Pinpoint the cell where the given text exists, returning its (X, Y) midpoint coordinate. 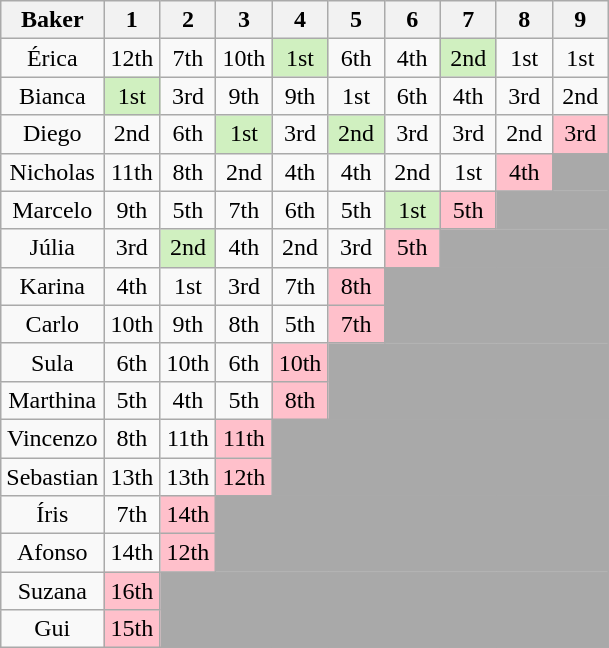
Gui (52, 629)
6 (412, 20)
1 (132, 20)
8 (524, 20)
Sula (52, 362)
4 (300, 20)
5 (356, 20)
Carlo (52, 324)
Marthina (52, 400)
Vincenzo (52, 438)
Érica (52, 58)
Júlia (52, 248)
Íris (52, 515)
Karina (52, 286)
7 (468, 20)
Afonso (52, 553)
Nicholas (52, 172)
2 (188, 20)
3 (244, 20)
Suzana (52, 591)
Bianca (52, 96)
Diego (52, 134)
Baker (52, 20)
Marcelo (52, 210)
16th (132, 591)
15th (132, 629)
Sebastian (52, 477)
9 (580, 20)
